Identify which cell holds the provided text, then report its [x, y] central coordinate. 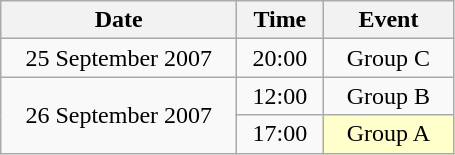
Date [119, 20]
Time [280, 20]
26 September 2007 [119, 115]
17:00 [280, 134]
12:00 [280, 96]
Event [388, 20]
Group C [388, 58]
Group B [388, 96]
Group A [388, 134]
20:00 [280, 58]
25 September 2007 [119, 58]
